Locate the cell with the specified text and output its (X, Y) center coordinate. 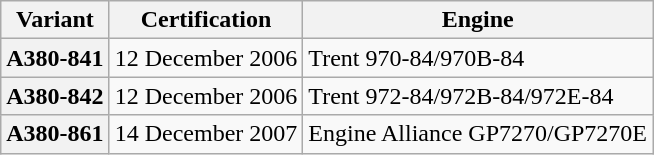
Trent 972-84/972B-84/972E-84 (478, 96)
14 December 2007 (206, 134)
A380-841 (55, 58)
Variant (55, 20)
Trent 970-84/970B-84 (478, 58)
A380-842 (55, 96)
Engine (478, 20)
Engine Alliance GP7270/GP7270E (478, 134)
Certification (206, 20)
A380-861 (55, 134)
